For the text-containing cell, return its midpoint in [X, Y] coordinate format. 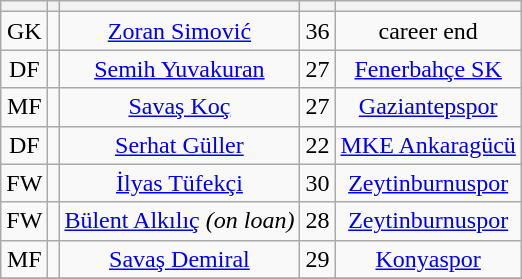
Serhat Güller [180, 145]
Gaziantepspor [428, 107]
36 [318, 31]
Fenerbahçe SK [428, 69]
Savaş Koç [180, 107]
MKE Ankaragücü [428, 145]
28 [318, 221]
İlyas Tüfekçi [180, 183]
Bülent Alkılıç (on loan) [180, 221]
29 [318, 259]
Savaş Demiral [180, 259]
Konyaspor [428, 259]
career end [428, 31]
GK [24, 31]
30 [318, 183]
22 [318, 145]
Semih Yuvakuran [180, 69]
Zoran Simović [180, 31]
